Determine the (x, y) coordinate at the center of the cell enclosing the given text.  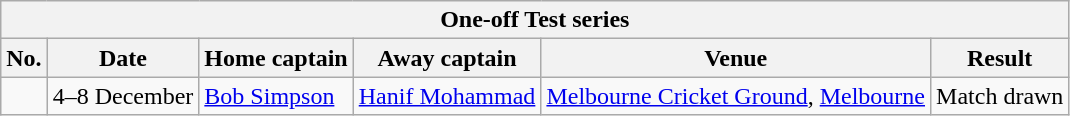
Away captain (447, 58)
Melbourne Cricket Ground, Melbourne (736, 96)
Venue (736, 58)
Bob Simpson (276, 96)
Home captain (276, 58)
Match drawn (1000, 96)
Date (123, 58)
One-off Test series (535, 20)
4–8 December (123, 96)
No. (24, 58)
Hanif Mohammad (447, 96)
Result (1000, 58)
